Scan for the cell matching the given text and deliver its (X, Y) coordinate at center. 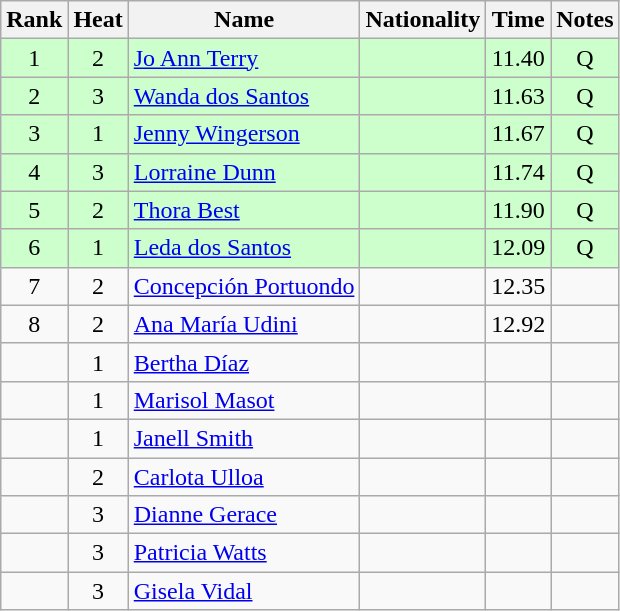
Patricia Watts (244, 553)
Carlota Ulloa (244, 477)
Jenny Wingerson (244, 134)
Heat (98, 20)
11.63 (518, 96)
Leda dos Santos (244, 248)
11.67 (518, 134)
Name (244, 20)
Lorraine Dunn (244, 172)
Gisela Vidal (244, 591)
Jo Ann Terry (244, 58)
Rank (34, 20)
11.90 (518, 210)
Time (518, 20)
6 (34, 248)
11.40 (518, 58)
5 (34, 210)
4 (34, 172)
Notes (585, 20)
Thora Best (244, 210)
Ana María Udini (244, 324)
Nationality (423, 20)
Marisol Masot (244, 400)
Dianne Gerace (244, 515)
Janell Smith (244, 438)
Concepción Portuondo (244, 286)
12.35 (518, 286)
Bertha Díaz (244, 362)
7 (34, 286)
Wanda dos Santos (244, 96)
12.92 (518, 324)
12.09 (518, 248)
8 (34, 324)
11.74 (518, 172)
